Identify which cell holds the provided text, then report its [X, Y] central coordinate. 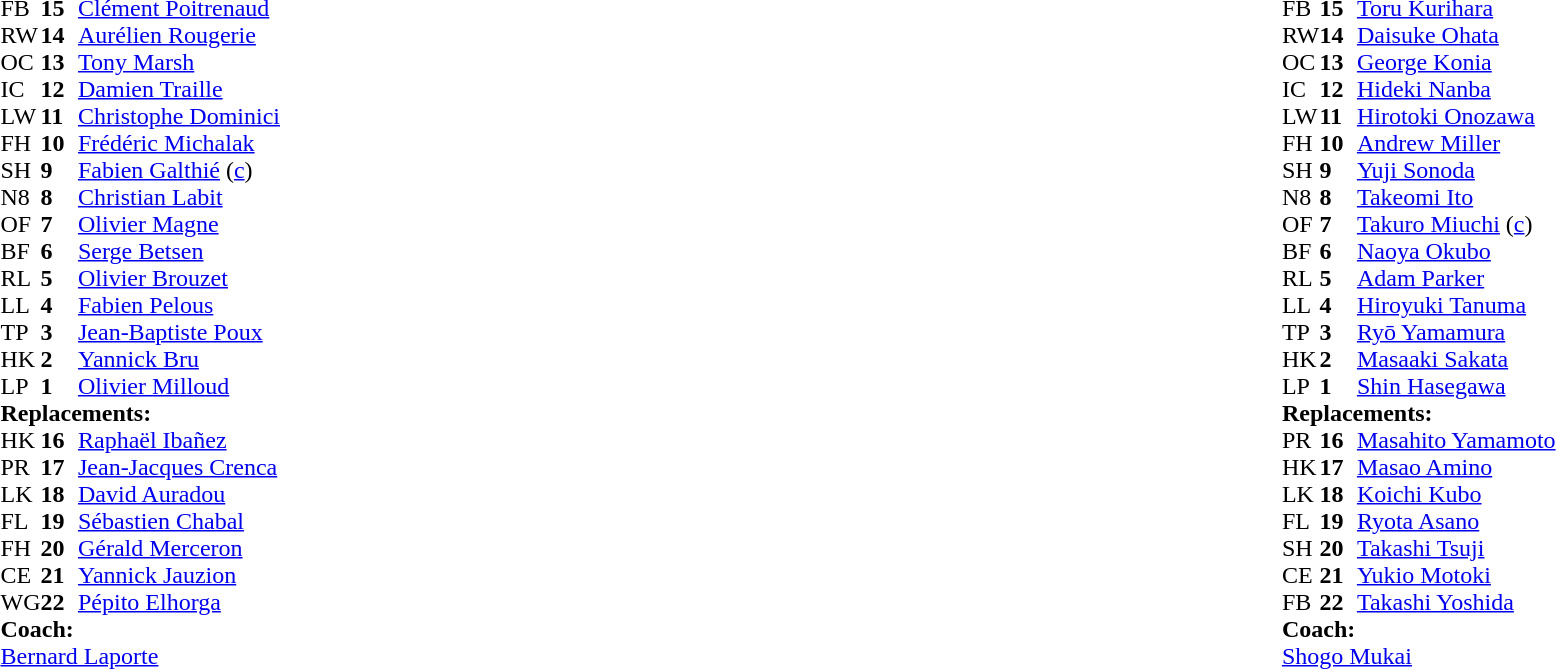
Jean-Baptiste Poux [179, 332]
Sébastien Chabal [179, 522]
Olivier Magne [179, 224]
Olivier Brouzet [179, 278]
Takuro Miuchi (c) [1456, 224]
Damien Traille [179, 90]
Pépito Elhorga [179, 602]
Takashi Yoshida [1456, 602]
Shogo Mukai [1419, 656]
Tony Marsh [179, 62]
David Auradou [179, 494]
Ryō Yamamura [1456, 332]
Shin Hasegawa [1456, 386]
Masaaki Sakata [1456, 360]
Frédéric Michalak [179, 144]
Fabien Pelous [179, 306]
FB [1301, 602]
Takashi Tsuji [1456, 548]
Serge Betsen [179, 252]
Aurélien Rougerie [179, 36]
Hideki Nanba [1456, 90]
Daisuke Ohata [1456, 36]
Christian Labit [179, 198]
Masao Amino [1456, 468]
Koichi Kubo [1456, 494]
Fabien Galthié (c) [179, 170]
Yannick Bru [179, 360]
Takeomi Ito [1456, 198]
Hiroyuki Tanuma [1456, 306]
WG [20, 602]
George Konia [1456, 62]
Gérald Merceron [179, 548]
Yukio Motoki [1456, 576]
Raphaël Ibañez [179, 440]
Bernard Laporte [140, 656]
Christophe Dominici [179, 116]
Masahito Yamamoto [1456, 440]
Hirotoki Onozawa [1456, 116]
Yuji Sonoda [1456, 170]
Adam Parker [1456, 278]
Yannick Jauzion [179, 576]
Ryota Asano [1456, 522]
Naoya Okubo [1456, 252]
Olivier Milloud [179, 386]
Jean-Jacques Crenca [179, 468]
Andrew Miller [1456, 144]
